Scan for the cell matching the given text and deliver its (x, y) coordinate at center. 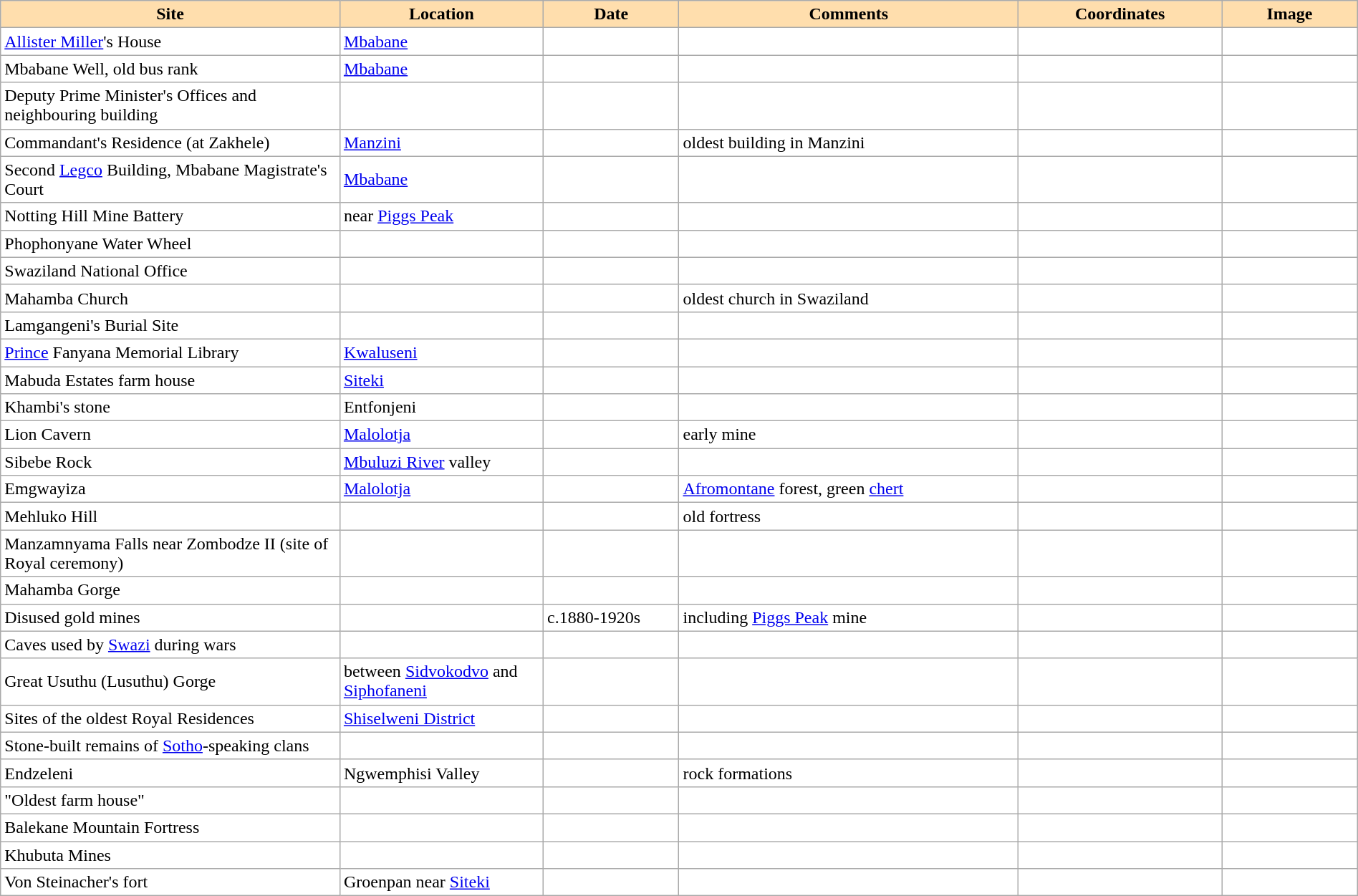
Khubuta Mines (170, 854)
Mahamba Church (170, 298)
Mehluko Hill (170, 516)
Manzini (441, 143)
Endzeleni (170, 773)
Location (441, 14)
Swaziland National Office (170, 271)
Image (1289, 14)
oldest building in Manzini (849, 143)
near Piggs Peak (441, 216)
Lion Cavern (170, 435)
Khambi's stone (170, 408)
Allister Miller's House (170, 42)
rock formations (849, 773)
Ngwemphisi Valley (441, 773)
Stone-built remains of Sotho-speaking clans (170, 746)
Von Steinacher's fort (170, 882)
Sibebe Rock (170, 462)
Manzamnyama Falls near Zombodze II (site of Royal ceremony) (170, 553)
Commandant's Residence (at Zakhele) (170, 143)
Siteki (441, 380)
Mahamba Gorge (170, 590)
Notting Hill Mine Battery (170, 216)
early mine (849, 435)
including Piggs Peak mine (849, 617)
Mabuda Estates farm house (170, 380)
Comments (849, 14)
Date (612, 14)
between Sidvokodvo and Siphofaneni (441, 682)
Groenpan near Siteki (441, 882)
Prince Fanyana Memorial Library (170, 352)
c.1880-1920s (612, 617)
Site (170, 14)
oldest church in Swaziland (849, 298)
Disused gold mines (170, 617)
Coordinates (1120, 14)
Emgwayiza (170, 489)
"Oldest farm house" (170, 800)
Sites of the oldest Royal Residences (170, 718)
Lamgangeni's Burial Site (170, 325)
Phophonyane Water Wheel (170, 244)
Shiselweni District (441, 718)
Balekane Mountain Fortress (170, 827)
Afromontane forest, green chert (849, 489)
Kwaluseni (441, 352)
Deputy Prime Minister's Offices and neighbouring building (170, 106)
Entfonjeni (441, 408)
Caves used by Swazi during wars (170, 645)
old fortress (849, 516)
Mbabane Well, old bus rank (170, 69)
Great Usuthu (Lusuthu) Gorge (170, 682)
Mbuluzi River valley (441, 462)
Second Legco Building, Mbabane Magistrate's Court (170, 179)
